For the text-containing cell, return its midpoint in (X, Y) coordinate format. 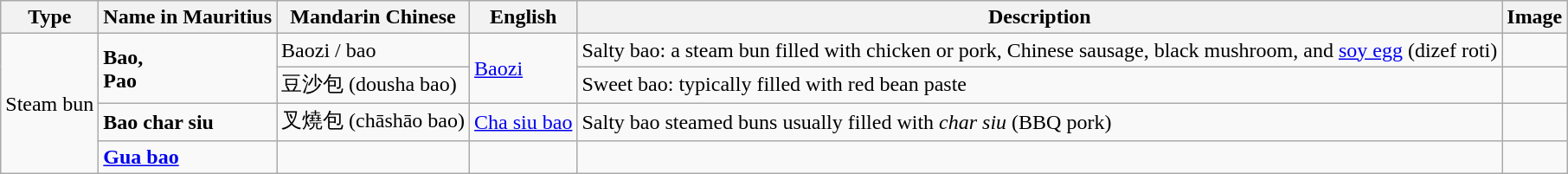
豆沙包 (dousha bao) (374, 85)
Steam bun (50, 104)
Sweet bao: typically filled with red bean paste (1040, 85)
Salty bao steamed buns usually filled with char siu (BBQ pork) (1040, 121)
叉燒包 (chāshāo bao) (374, 121)
Mandarin Chinese (374, 17)
Baozi (524, 69)
Type (50, 17)
Bao char siu (188, 121)
Bao,Pao (188, 69)
English (524, 17)
Image (1535, 17)
Salty bao: a steam bun filled with chicken or pork, Chinese sausage, black mushroom, and soy egg (dizef roti) (1040, 50)
Name in Mauritius (188, 17)
Baozi / bao (374, 50)
Description (1040, 17)
Gua bao (188, 157)
Cha siu bao (524, 121)
